Return (x, y) of the center of cell containing provided text 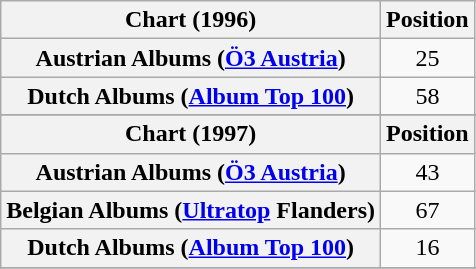
Chart (1996) (191, 20)
25 (428, 58)
67 (428, 210)
Chart (1997) (191, 134)
58 (428, 96)
16 (428, 248)
43 (428, 172)
Belgian Albums (Ultratop Flanders) (191, 210)
